Return the (x, y) coordinate for the center point of the cell that contains the specified text.  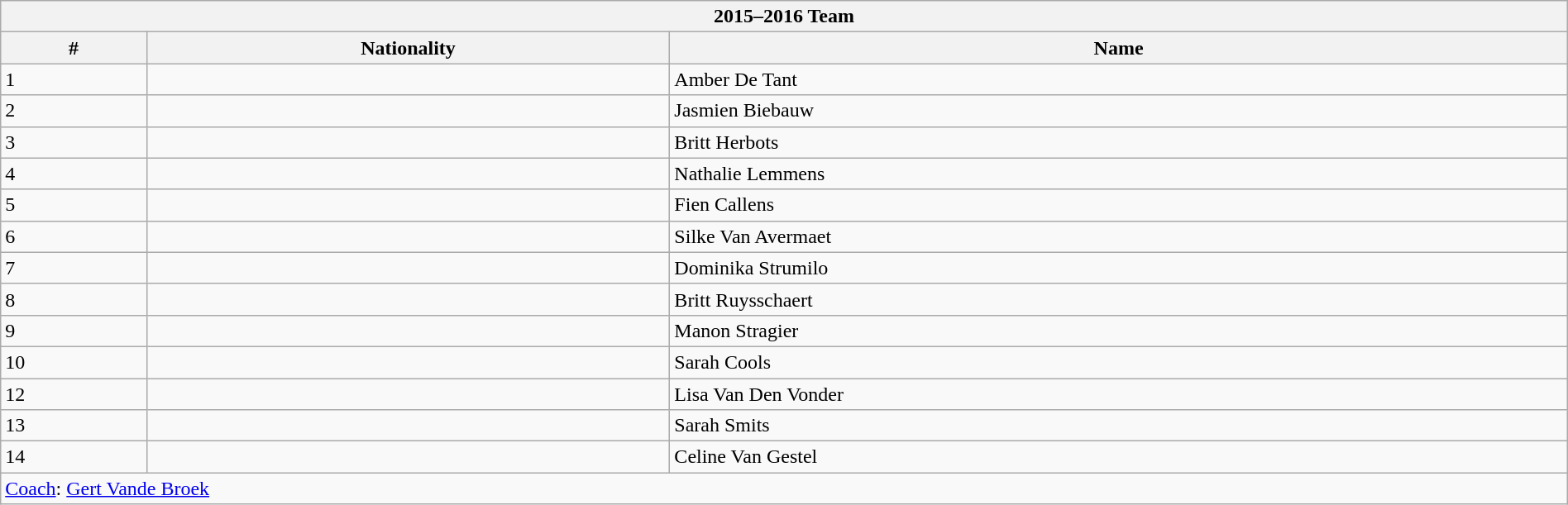
Coach: Gert Vande Broek (784, 488)
Britt Herbots (1118, 142)
13 (74, 426)
7 (74, 268)
3 (74, 142)
Celine Van Gestel (1118, 457)
Manon Stragier (1118, 331)
Dominika Strumilo (1118, 268)
Amber De Tant (1118, 79)
14 (74, 457)
Fien Callens (1118, 205)
1 (74, 79)
Lisa Van Den Vonder (1118, 394)
Name (1118, 48)
Sarah Smits (1118, 426)
8 (74, 299)
Nationality (409, 48)
5 (74, 205)
9 (74, 331)
Jasmien Biebauw (1118, 111)
10 (74, 362)
12 (74, 394)
Nathalie Lemmens (1118, 174)
Silke Van Avermaet (1118, 236)
# (74, 48)
2015–2016 Team (784, 17)
Sarah Cools (1118, 362)
6 (74, 236)
Britt Ruysschaert (1118, 299)
4 (74, 174)
2 (74, 111)
